Return the [x, y] coordinate for the center point of the cell that contains the specified text.  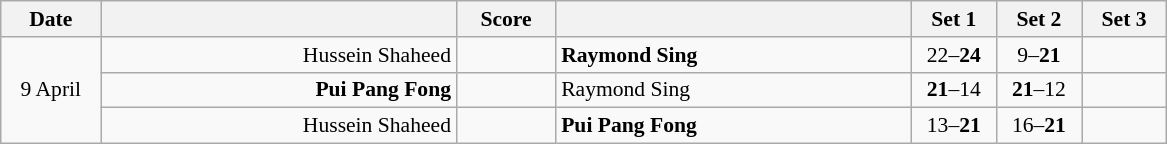
Set 3 [1124, 19]
22–24 [954, 55]
9 April [51, 90]
Date [51, 19]
9–21 [1038, 55]
Set 2 [1038, 19]
16–21 [1038, 126]
Set 1 [954, 19]
21–12 [1038, 90]
Score [506, 19]
13–21 [954, 126]
21–14 [954, 90]
